Scan for the cell matching the given text and deliver its (x, y) coordinate at center. 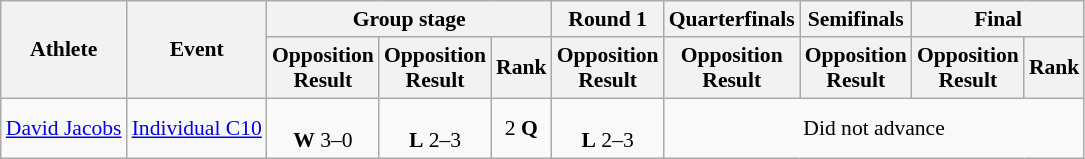
Athlete (64, 50)
Group stage (410, 19)
Round 1 (608, 19)
Quarterfinals (732, 19)
David Jacobs (64, 128)
Semifinals (856, 19)
Final (998, 19)
Individual C10 (197, 128)
W 3–0 (323, 128)
2 Q (522, 128)
Did not advance (874, 128)
Event (197, 50)
